From the cell containing the given text, extract its center point as [X, Y] coordinate. 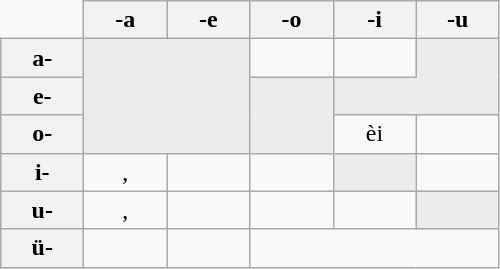
i- [42, 172]
-e [208, 20]
-a [126, 20]
a- [42, 58]
-u [458, 20]
e- [42, 96]
ü- [42, 248]
u- [42, 210]
o- [42, 134]
-o [292, 20]
èi [374, 134]
-i [374, 20]
